Provide the [X, Y] coordinate of the cell's center where the given text is located.  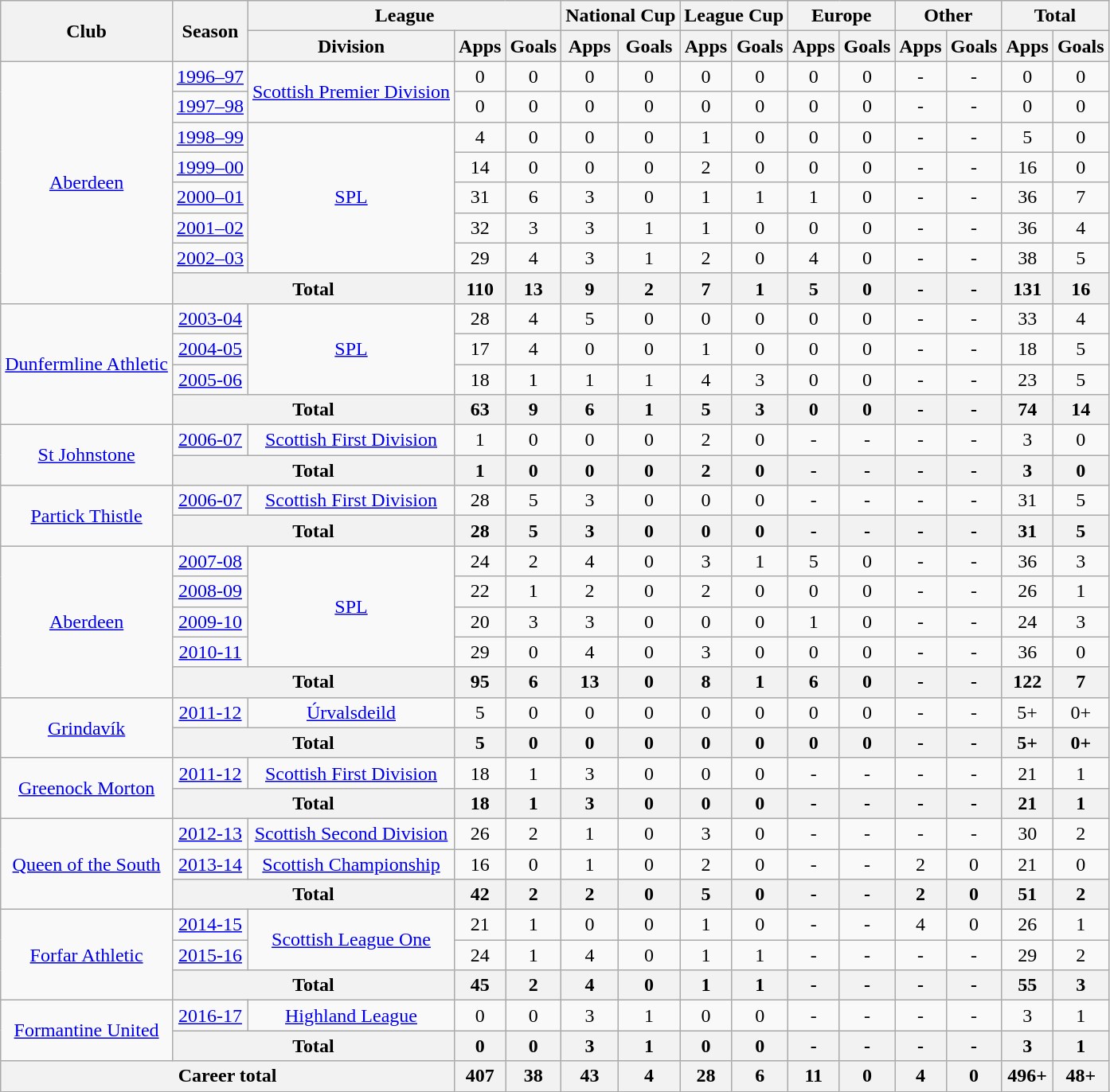
2015-16 [210, 955]
74 [1027, 410]
32 [480, 228]
11 [814, 1076]
2013-14 [210, 864]
Season [210, 31]
2010-11 [210, 652]
Club [87, 31]
League [405, 16]
55 [1027, 985]
2008-09 [210, 591]
30 [1027, 833]
407 [480, 1076]
Highland League [350, 1016]
Other [948, 16]
2002–03 [210, 258]
2000–01 [210, 197]
Scottish Championship [350, 864]
2003-04 [210, 318]
42 [480, 895]
496+ [1027, 1076]
33 [1027, 318]
National Cup [621, 16]
Career total [228, 1076]
45 [480, 985]
8 [705, 682]
1996–97 [210, 76]
Partick Thistle [87, 516]
43 [590, 1076]
2004-05 [210, 349]
Queen of the South [87, 864]
95 [480, 682]
20 [480, 622]
Greenock Morton [87, 788]
131 [1027, 288]
Úrvalsdeild [350, 712]
1998–99 [210, 137]
2016-17 [210, 1016]
48+ [1081, 1076]
Division [350, 46]
Dunfermline Athletic [87, 364]
51 [1027, 895]
St Johnstone [87, 455]
Formantine United [87, 1031]
Grindavík [87, 727]
2009-10 [210, 622]
2012-13 [210, 833]
23 [1027, 380]
2014-15 [210, 925]
Europe [842, 16]
Scottish Second Division [350, 833]
League Cup [734, 16]
1997–98 [210, 107]
2005-06 [210, 380]
2001–02 [210, 228]
Forfar Athletic [87, 955]
Scottish League One [350, 940]
110 [480, 288]
122 [1027, 682]
17 [480, 349]
63 [480, 410]
Scottish Premier Division [350, 92]
22 [480, 591]
1999–00 [210, 167]
2007-08 [210, 561]
